Capture the cell that displays the provided text and extract its (x, y) central coordinate. 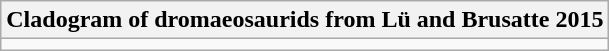
Cladogram of dromaeosaurids from Lü and Brusatte 2015 (305, 20)
